From the cell containing the given text, extract its center point as (X, Y) coordinate. 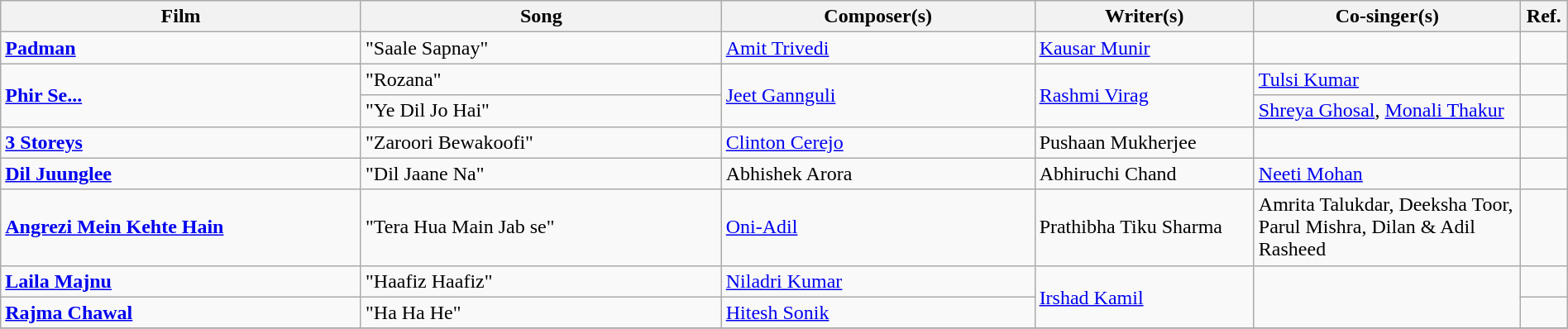
Jeet Gannguli (878, 95)
"Ye Dil Jo Hai" (541, 111)
Shreya Ghosal, Monali Thakur (1387, 111)
Song (541, 17)
3 Storeys (181, 142)
"Dil Jaane Na" (541, 174)
Padman (181, 48)
Film (181, 17)
Angrezi Mein Kehte Hain (181, 227)
"Tera Hua Main Jab se" (541, 227)
Amit Trivedi (878, 48)
Neeti Mohan (1387, 174)
Clinton Cerejo (878, 142)
Ref. (1543, 17)
Phir Se... (181, 95)
Abhiruchi Chand (1145, 174)
Laila Majnu (181, 281)
Writer(s) (1145, 17)
Abhishek Arora (878, 174)
Pushaan Mukherjee (1145, 142)
Hitesh Sonik (878, 312)
"Saale Sapnay" (541, 48)
Composer(s) (878, 17)
Irshad Kamil (1145, 297)
Amrita Talukdar, Deeksha Toor, Parul Mishra, Dilan & Adil Rasheed (1387, 227)
"Haafiz Haafiz" (541, 281)
"Zaroori Bewakoofi" (541, 142)
Rashmi Virag (1145, 95)
Prathibha Tiku Sharma (1145, 227)
Rajma Chawal (181, 312)
"Ha Ha He" (541, 312)
Kausar Munir (1145, 48)
Oni-Adil (878, 227)
Co-singer(s) (1387, 17)
Dil Juunglee (181, 174)
Tulsi Kumar (1387, 79)
"Rozana" (541, 79)
Niladri Kumar (878, 281)
